Detect which cell encompasses the target text, then output its (x, y) center coordinate. 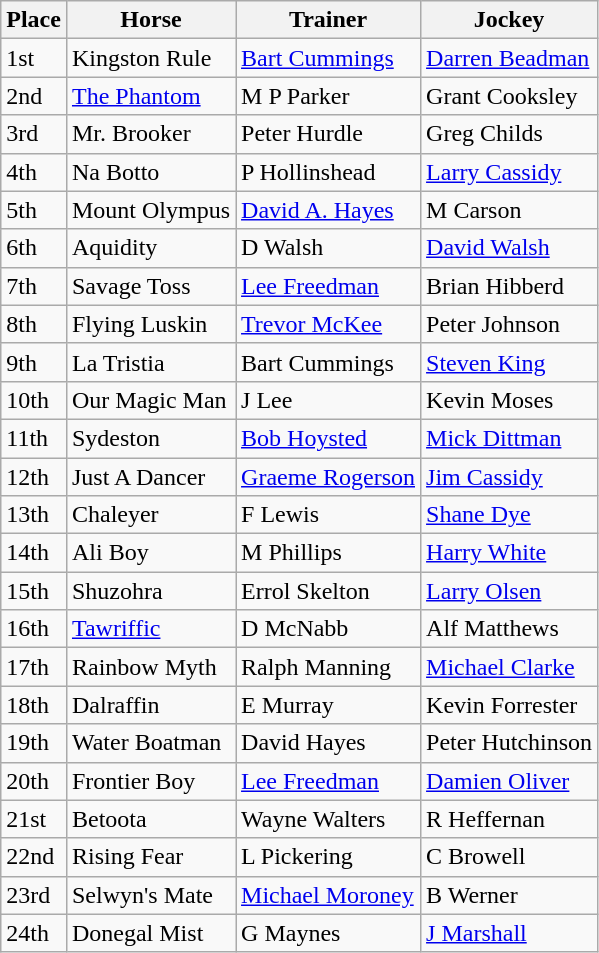
The Phantom (150, 96)
22nd (34, 857)
Rainbow Myth (150, 667)
E Murray (328, 705)
7th (34, 286)
Jockey (510, 20)
23rd (34, 895)
R Heffernan (510, 819)
Peter Hurdle (328, 134)
Kingston Rule (150, 58)
Chaleyer (150, 515)
G Maynes (328, 933)
Wayne Walters (328, 819)
B Werner (510, 895)
La Tristia (150, 362)
Harry White (510, 553)
10th (34, 400)
Just A Dancer (150, 477)
Mick Dittman (510, 438)
Horse (150, 20)
14th (34, 553)
M Carson (510, 210)
Betoota (150, 819)
9th (34, 362)
Our Magic Man (150, 400)
Savage Toss (150, 286)
11th (34, 438)
19th (34, 743)
Darren Beadman (510, 58)
Michael Moroney (328, 895)
Trainer (328, 20)
16th (34, 629)
13th (34, 515)
Selwyn's Mate (150, 895)
Na Botto (150, 172)
Tawriffic (150, 629)
Mr. Brooker (150, 134)
J Marshall (510, 933)
Donegal Mist (150, 933)
David Walsh (510, 248)
3rd (34, 134)
Rising Fear (150, 857)
Trevor McKee (328, 324)
Water Boatman (150, 743)
Grant Cooksley (510, 96)
12th (34, 477)
21st (34, 819)
Larry Olsen (510, 591)
Peter Johnson (510, 324)
Ali Boy (150, 553)
Damien Oliver (510, 781)
D Walsh (328, 248)
Sydeston (150, 438)
Brian Hibberd (510, 286)
Ralph Manning (328, 667)
6th (34, 248)
Peter Hutchinson (510, 743)
17th (34, 667)
M Phillips (328, 553)
Errol Skelton (328, 591)
Aquidity (150, 248)
5th (34, 210)
Dalraffin (150, 705)
Graeme Rogerson (328, 477)
L Pickering (328, 857)
Alf Matthews (510, 629)
2nd (34, 96)
8th (34, 324)
F Lewis (328, 515)
Kevin Moses (510, 400)
Greg Childs (510, 134)
P Hollinshead (328, 172)
C Browell (510, 857)
4th (34, 172)
Jim Cassidy (510, 477)
15th (34, 591)
1st (34, 58)
J Lee (328, 400)
Shane Dye (510, 515)
18th (34, 705)
M P Parker (328, 96)
Steven King (510, 362)
20th (34, 781)
D McNabb (328, 629)
Michael Clarke (510, 667)
David A. Hayes (328, 210)
Frontier Boy (150, 781)
Kevin Forrester (510, 705)
24th (34, 933)
Place (34, 20)
David Hayes (328, 743)
Mount Olympus (150, 210)
Larry Cassidy (510, 172)
Bob Hoysted (328, 438)
Shuzohra (150, 591)
Flying Luskin (150, 324)
